Search for the cell housing the specified text and yield its (X, Y) center coordinate. 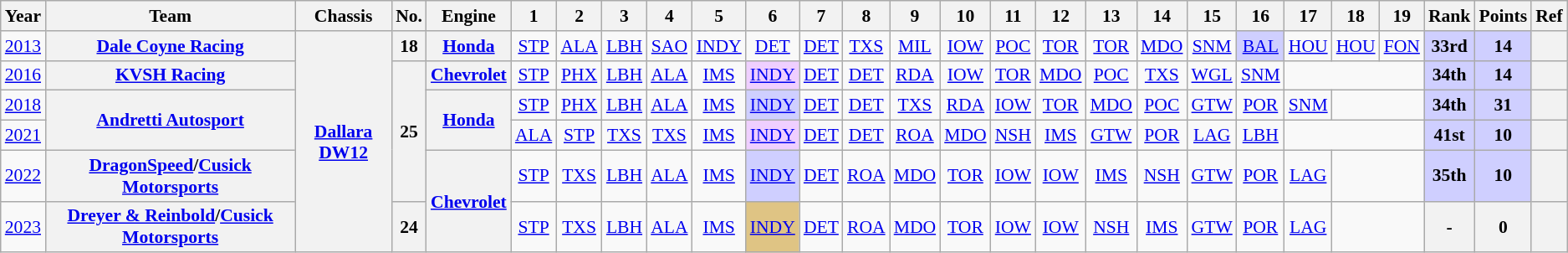
Team (171, 16)
Engine (468, 16)
13 (1112, 16)
Points (1503, 16)
3 (624, 16)
6 (773, 16)
11 (1014, 16)
Year (23, 16)
35th (1450, 176)
2016 (23, 75)
DragonSpeed/Cusick Motorsports (171, 176)
33rd (1450, 46)
15 (1213, 16)
7 (821, 16)
25 (409, 131)
17 (1308, 16)
WGL (1213, 75)
Rank (1450, 16)
8 (866, 16)
Dallara DW12 (343, 142)
No. (409, 16)
2021 (23, 136)
FON (1402, 46)
2022 (23, 176)
16 (1261, 16)
Chassis (343, 16)
2023 (23, 226)
Andretti Autosport (171, 121)
0 (1503, 226)
Ref (1549, 16)
31 (1503, 106)
BAL (1261, 46)
2018 (23, 106)
5 (719, 16)
24 (409, 226)
SAO (669, 46)
9 (915, 16)
19 (1402, 16)
2013 (23, 46)
2 (579, 16)
41st (1450, 136)
1 (534, 16)
Dreyer & Reinbold/Cusick Motorsports (171, 226)
MIL (915, 46)
12 (1060, 16)
4 (669, 16)
KVSH Racing (171, 75)
- (1450, 226)
Dale Coyne Racing (171, 46)
